Determine the (x, y) coordinate at the center of the cell enclosing the given text.  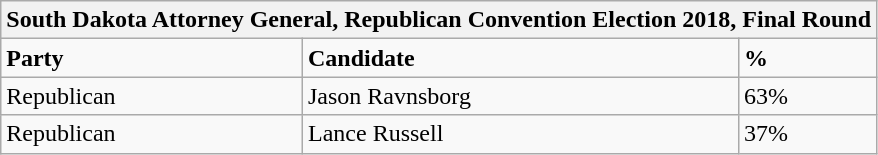
Lance Russell (520, 134)
63% (808, 96)
Party (152, 58)
Candidate (520, 58)
South Dakota Attorney General, Republican Convention Election 2018, Final Round (439, 20)
Jason Ravnsborg (520, 96)
37% (808, 134)
% (808, 58)
